Search for the cell housing the specified text and yield its [x, y] center coordinate. 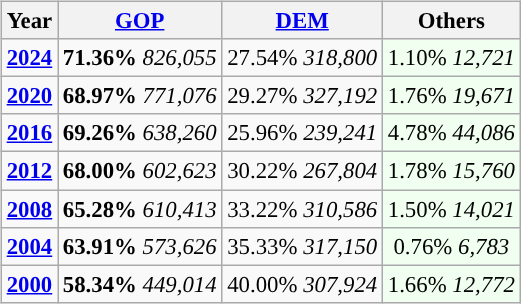
63.91% 573,626 [140, 246]
35.33% 317,150 [302, 246]
1.76% 19,671 [451, 96]
27.54% 318,800 [302, 58]
29.27% 327,192 [302, 96]
30.22% 267,804 [302, 171]
Year [29, 21]
DEM [302, 21]
2000 [29, 284]
0.76% 6,783 [451, 246]
2008 [29, 209]
2012 [29, 171]
1.66% 12,772 [451, 284]
68.00% 602,623 [140, 171]
58.34% 449,014 [140, 284]
4.78% 44,086 [451, 133]
2004 [29, 246]
40.00% 307,924 [302, 284]
2024 [29, 58]
2016 [29, 133]
1.10% 12,721 [451, 58]
GOP [140, 21]
1.78% 15,760 [451, 171]
65.28% 610,413 [140, 209]
Others [451, 21]
33.22% 310,586 [302, 209]
68.97% 771,076 [140, 96]
71.36% 826,055 [140, 58]
69.26% 638,260 [140, 133]
1.50% 14,021 [451, 209]
2020 [29, 96]
25.96% 239,241 [302, 133]
